From the cell containing the given text, extract its center point as (X, Y) coordinate. 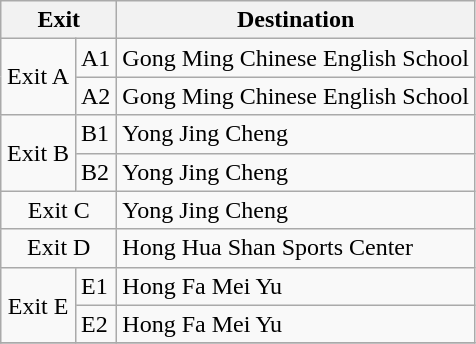
Exit C (59, 210)
B2 (96, 172)
A1 (96, 58)
E2 (96, 324)
Exit E (38, 305)
Hong Hua Shan Sports Center (296, 248)
Exit (59, 20)
Destination (296, 20)
Exit D (59, 248)
B1 (96, 134)
A2 (96, 96)
E1 (96, 286)
Exit A (38, 77)
Exit B (38, 153)
